Output the [x, y] coordinate of the center of the cell containing the given text.  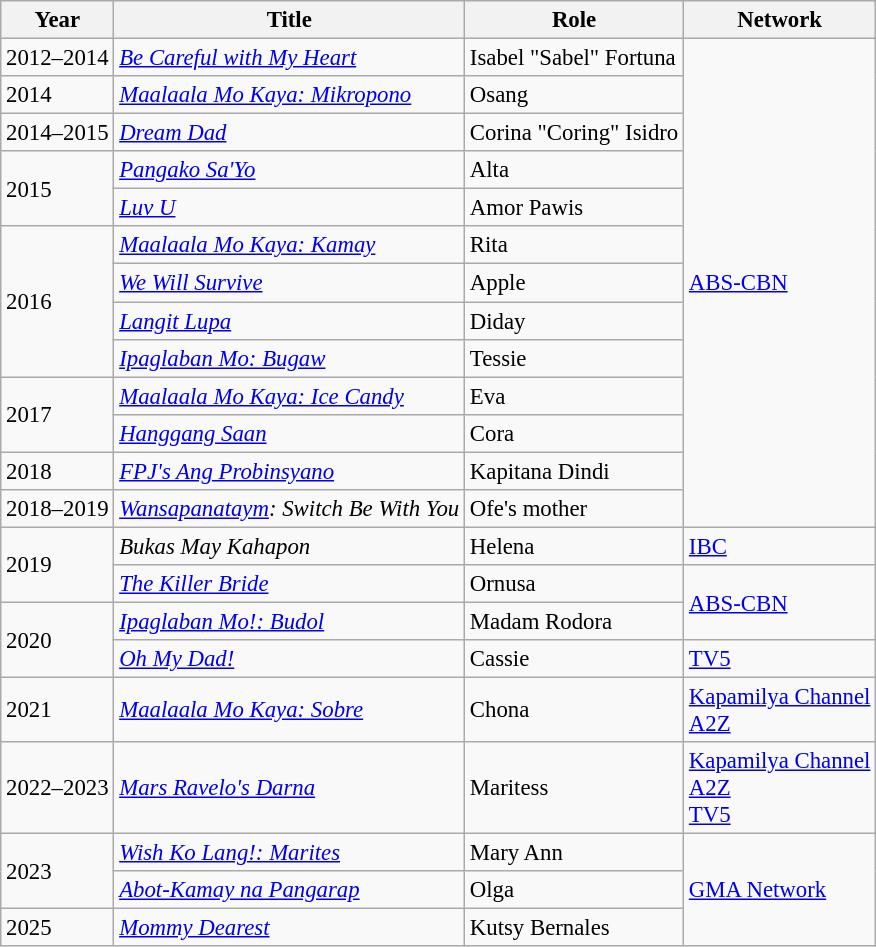
2019 [58, 564]
Olga [574, 890]
Kapamilya Channel A2Z [780, 710]
Oh My Dad! [290, 659]
Cassie [574, 659]
Chona [574, 710]
Bukas May Kahapon [290, 546]
Diday [574, 321]
Year [58, 20]
2020 [58, 640]
Hanggang Saan [290, 433]
2012–2014 [58, 58]
Mary Ann [574, 853]
Helena [574, 546]
Rita [574, 245]
Wish Ko Lang!: Marites [290, 853]
2017 [58, 414]
2021 [58, 710]
Dream Dad [290, 133]
Ofe's mother [574, 509]
Maalaala Mo Kaya: Sobre [290, 710]
2016 [58, 301]
We Will Survive [290, 283]
Wansapanataym: Switch Be With You [290, 509]
2025 [58, 928]
2014 [58, 95]
2014–2015 [58, 133]
Title [290, 20]
Ipaglaban Mo!: Budol [290, 621]
Madam Rodora [574, 621]
Kapamilya Channel A2Z TV5 [780, 788]
Maalaala Mo Kaya: Mikropono [290, 95]
Tessie [574, 358]
TV5 [780, 659]
Ipaglaban Mo: Bugaw [290, 358]
Pangako Sa'Yo [290, 170]
Alta [574, 170]
Osang [574, 95]
2018–2019 [58, 509]
Eva [574, 396]
Mars Ravelo's Darna [290, 788]
Maritess [574, 788]
2023 [58, 872]
The Killer Bride [290, 584]
Abot-Kamay na Pangarap [290, 890]
Be Careful with My Heart [290, 58]
Maalaala Mo Kaya: Ice Candy [290, 396]
Network [780, 20]
2018 [58, 471]
Apple [574, 283]
Ornusa [574, 584]
Kutsy Bernales [574, 928]
Corina "Coring" Isidro [574, 133]
IBC [780, 546]
FPJ's Ang Probinsyano [290, 471]
Role [574, 20]
Amor Pawis [574, 208]
Cora [574, 433]
Isabel "Sabel" Fortuna [574, 58]
Kapitana Dindi [574, 471]
Maalaala Mo Kaya: Kamay [290, 245]
Luv U [290, 208]
GMA Network [780, 890]
2022–2023 [58, 788]
2015 [58, 188]
Mommy Dearest [290, 928]
Langit Lupa [290, 321]
